From the cell containing the given text, extract its center point as (X, Y) coordinate. 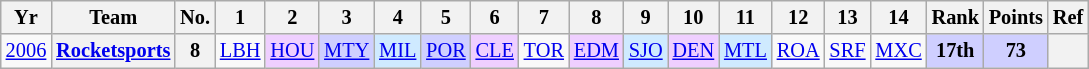
No. (195, 17)
2 (292, 17)
14 (898, 17)
Rank (956, 17)
Points (1016, 17)
2006 (26, 51)
3 (346, 17)
11 (746, 17)
TOR (544, 51)
MTL (746, 51)
POR (446, 51)
9 (646, 17)
73 (1016, 51)
LBH (240, 51)
5 (446, 17)
Rocketsports (113, 51)
7 (544, 17)
17th (956, 51)
MTY (346, 51)
12 (798, 17)
EDM (596, 51)
HOU (292, 51)
Yr (26, 17)
ROA (798, 51)
CLE (495, 51)
6 (495, 17)
MXC (898, 51)
13 (848, 17)
SJO (646, 51)
10 (694, 17)
DEN (694, 51)
4 (398, 17)
1 (240, 17)
Team (113, 17)
MIL (398, 51)
Ref (1068, 17)
SRF (848, 51)
